Pinpoint the cell where the given text exists, returning its [x, y] midpoint coordinate. 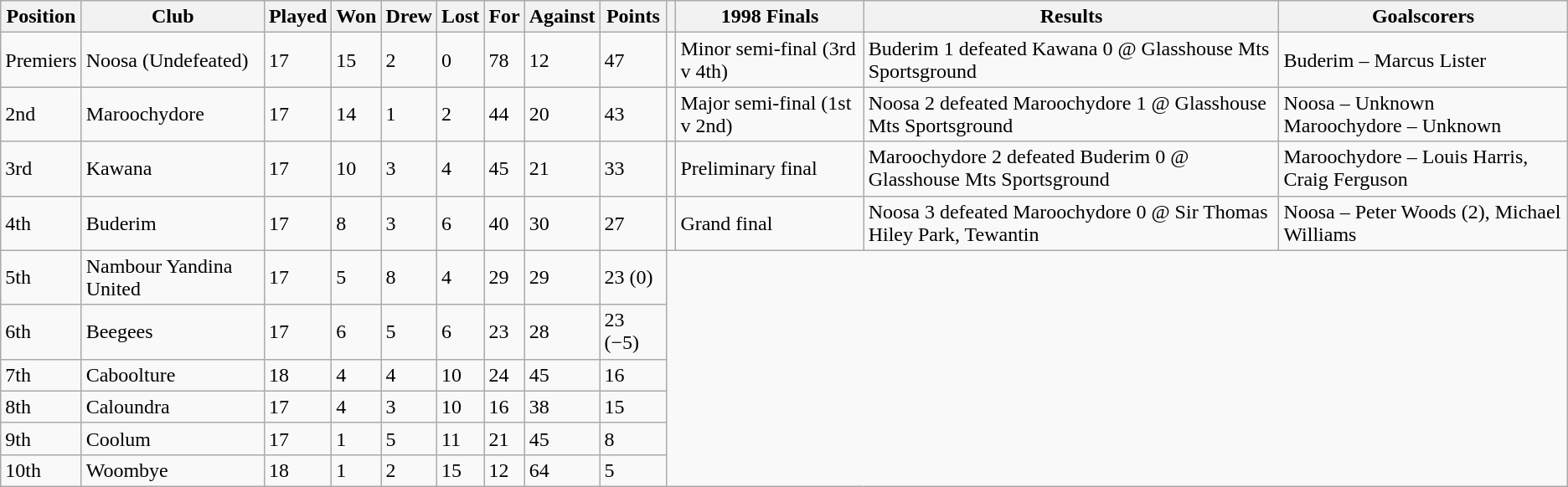
24 [504, 375]
Won [357, 17]
23 [504, 331]
Played [297, 17]
44 [504, 114]
9th [41, 438]
Buderim – Marcus Lister [1423, 60]
Club [173, 17]
Grand final [770, 223]
20 [562, 114]
Buderim [173, 223]
7th [41, 375]
23 (0) [633, 278]
4th [41, 223]
Beegees [173, 331]
Maroochydore [173, 114]
Points [633, 17]
Major semi-final (1st v 2nd) [770, 114]
Noosa – UnknownMaroochydore – Unknown [1423, 114]
1998 Finals [770, 17]
11 [460, 438]
Coolum [173, 438]
23 (−5) [633, 331]
3rd [41, 169]
Drew [409, 17]
64 [562, 470]
14 [357, 114]
Minor semi-final (3rd v 4th) [770, 60]
For [504, 17]
Maroochydore – Louis Harris, Craig Ferguson [1423, 169]
27 [633, 223]
Noosa – Peter Woods (2), Michael Williams [1423, 223]
6th [41, 331]
Lost [460, 17]
Noosa 3 defeated Maroochydore 0 @ Sir Thomas Hiley Park, Tewantin [1071, 223]
43 [633, 114]
5th [41, 278]
Maroochydore 2 defeated Buderim 0 @ Glasshouse Mts Sportsground [1071, 169]
Kawana [173, 169]
Noosa 2 defeated Maroochydore 1 @ Glasshouse Mts Sportsground [1071, 114]
10th [41, 470]
Caboolture [173, 375]
78 [504, 60]
Premiers [41, 60]
33 [633, 169]
2nd [41, 114]
Noosa (Undefeated) [173, 60]
Goalscorers [1423, 17]
Caloundra [173, 407]
28 [562, 331]
Position [41, 17]
Against [562, 17]
40 [504, 223]
Buderim 1 defeated Kawana 0 @ Glasshouse Mts Sportsground [1071, 60]
30 [562, 223]
8th [41, 407]
47 [633, 60]
Results [1071, 17]
0 [460, 60]
Woombye [173, 470]
Nambour Yandina United [173, 278]
38 [562, 407]
Preliminary final [770, 169]
